Identify which cell holds the provided text, then report its [x, y] central coordinate. 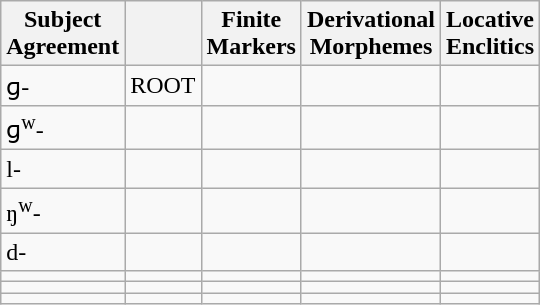
DerivationalMorphemes [370, 34]
FiniteMarkers [251, 34]
SubjectAgreement [63, 34]
ɡw- [63, 128]
ɡ- [63, 86]
ŋw- [63, 210]
LocativeEnclitics [490, 34]
d- [63, 252]
ROOT [163, 86]
l- [63, 169]
